Return [X, Y] of the center of cell containing provided text 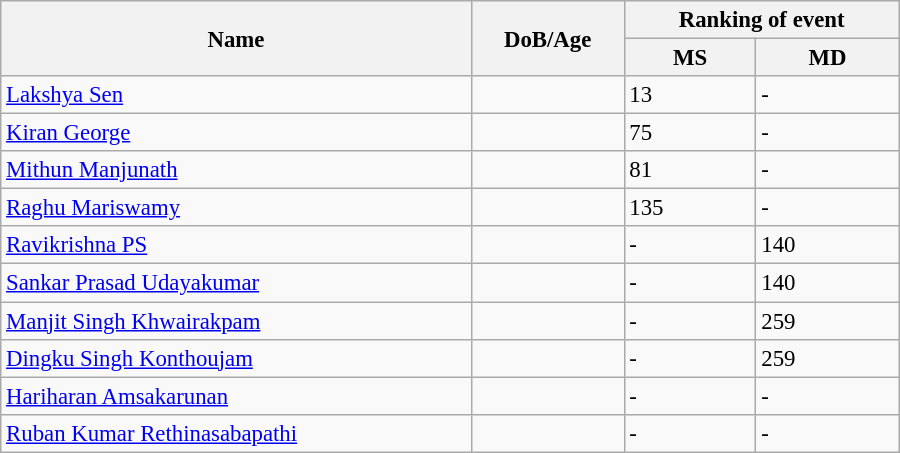
Mithun Manjunath [236, 170]
Lakshya Sen [236, 95]
Ruban Kumar Rethinasabapathi [236, 433]
Name [236, 38]
MS [690, 58]
MD [828, 58]
Ranking of event [762, 20]
Manjit Singh Khwairakpam [236, 321]
13 [690, 95]
Sankar Prasad Udayakumar [236, 283]
Hariharan Amsakarunan [236, 396]
81 [690, 170]
DoB/Age [548, 38]
75 [690, 133]
Kiran George [236, 133]
Raghu Mariswamy [236, 208]
Dingku Singh Konthoujam [236, 358]
135 [690, 208]
Ravikrishna PS [236, 245]
